Identify which cell holds the provided text, then report its (X, Y) central coordinate. 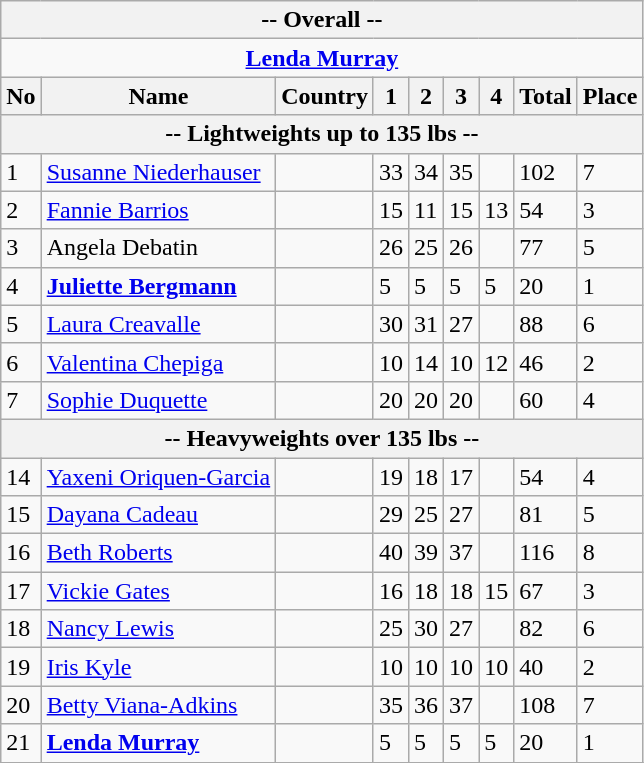
Dayana Cadeau (158, 515)
-- Heavyweights over 135 lbs -- (322, 438)
Angela Debatin (158, 248)
33 (390, 172)
81 (546, 515)
39 (426, 553)
21 (21, 743)
13 (496, 210)
67 (546, 591)
Place (610, 96)
12 (496, 362)
46 (546, 362)
88 (546, 324)
Beth Roberts (158, 553)
8 (610, 553)
31 (426, 324)
34 (426, 172)
116 (546, 553)
Country (325, 96)
60 (546, 400)
Susanne Niederhauser (158, 172)
Vickie Gates (158, 591)
Iris Kyle (158, 667)
-- Lightweights up to 135 lbs -- (322, 134)
102 (546, 172)
Nancy Lewis (158, 629)
Juliette Bergmann (158, 286)
Sophie Duquette (158, 400)
Fannie Barrios (158, 210)
11 (426, 210)
Yaxeni Oriquen-Garcia (158, 477)
-- Overall -- (322, 20)
82 (546, 629)
77 (546, 248)
Laura Creavalle (158, 324)
29 (390, 515)
Betty Viana-Adkins (158, 705)
Name (158, 96)
Valentina Chepiga (158, 362)
Total (546, 96)
108 (546, 705)
36 (426, 705)
No (21, 96)
